Provide the (x, y) coordinate of the cell's center where the given text is located.  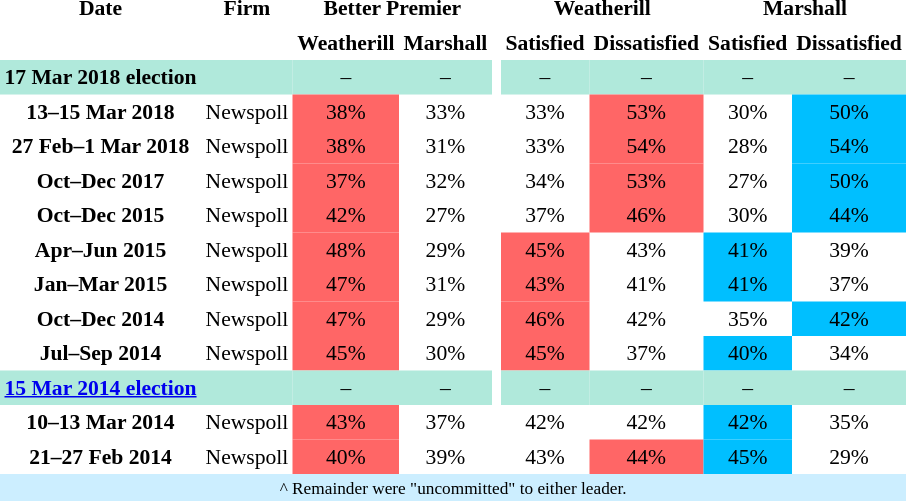
Jul–Sep 2014 (100, 353)
48% (346, 249)
28% (748, 146)
10–13 Mar 2014 (100, 422)
13–15 Mar 2018 (100, 111)
39% (446, 456)
Oct–Dec 2014 (100, 318)
Oct–Dec 2015 (100, 215)
Marshall (446, 42)
34% (545, 180)
21–27 Feb 2014 (100, 456)
35% (748, 318)
Weatherill (346, 42)
44% (646, 456)
32% (446, 180)
27 Feb–1 Mar 2018 (100, 146)
Apr–Jun 2015 (100, 249)
15 Mar 2014 election (100, 387)
54% (646, 146)
Dissatisfied (646, 42)
^ Remainder were "uncommitted" to either leader. (453, 488)
Jan–Mar 2015 (100, 284)
Oct–Dec 2017 (100, 180)
17 Mar 2018 election (100, 77)
